Capture the cell that displays the provided text and extract its (X, Y) central coordinate. 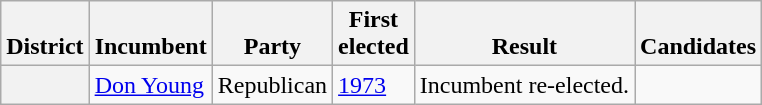
Republican (272, 85)
Incumbent (150, 34)
1973 (374, 85)
Incumbent re-elected. (524, 85)
Don Young (150, 85)
Candidates (698, 34)
Firstelected (374, 34)
District (45, 34)
Party (272, 34)
Result (524, 34)
